Capture the cell that displays the provided text and extract its [X, Y] central coordinate. 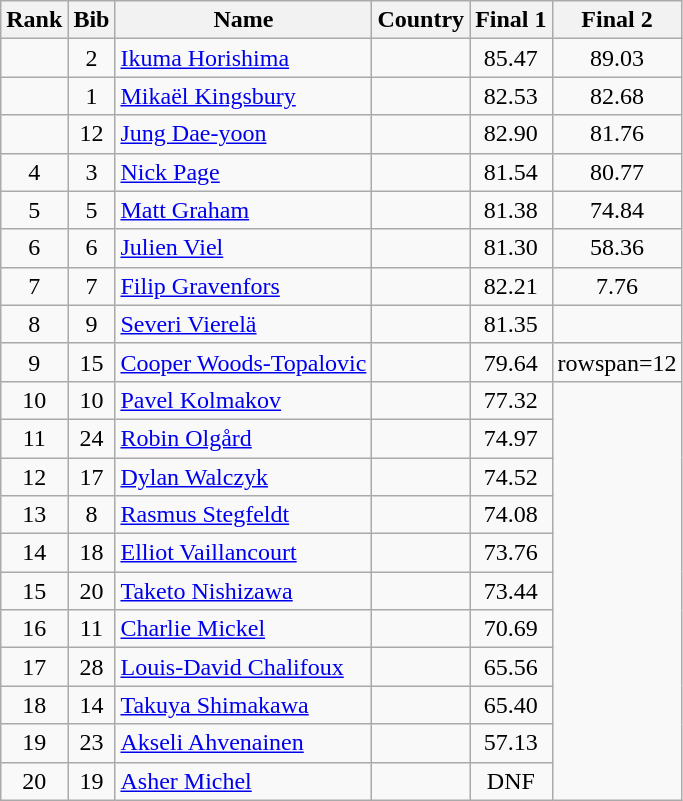
13 [34, 515]
81.35 [511, 324]
Charlie Mickel [244, 629]
Cooper Woods-Topalovic [244, 362]
7.76 [617, 286]
65.56 [511, 667]
Rank [34, 20]
74.97 [511, 438]
82.68 [617, 96]
Matt Graham [244, 210]
Final 2 [617, 20]
73.76 [511, 553]
81.76 [617, 134]
81.30 [511, 248]
Final 1 [511, 20]
Mikaël Kingsbury [244, 96]
Country [421, 20]
2 [92, 58]
89.03 [617, 58]
74.84 [617, 210]
Bib [92, 20]
73.44 [511, 591]
Filip Gravenfors [244, 286]
77.32 [511, 400]
79.64 [511, 362]
Asher Michel [244, 781]
Taketo Nishizawa [244, 591]
28 [92, 667]
Ikuma Horishima [244, 58]
Severi Vierelä [244, 324]
82.53 [511, 96]
81.38 [511, 210]
57.13 [511, 743]
Robin Olgård [244, 438]
Elliot Vaillancourt [244, 553]
Pavel Kolmakov [244, 400]
24 [92, 438]
Rasmus Stegfeldt [244, 515]
85.47 [511, 58]
Name [244, 20]
74.08 [511, 515]
1 [92, 96]
82.90 [511, 134]
82.21 [511, 286]
80.77 [617, 172]
3 [92, 172]
74.52 [511, 477]
DNF [511, 781]
58.36 [617, 248]
rowspan=12 [617, 362]
Louis-David Chalifoux [244, 667]
Akseli Ahvenainen [244, 743]
81.54 [511, 172]
Takuya Shimakawa [244, 705]
65.40 [511, 705]
Nick Page [244, 172]
23 [92, 743]
16 [34, 629]
Jung Dae-yoon [244, 134]
Dylan Walczyk [244, 477]
Julien Viel [244, 248]
4 [34, 172]
70.69 [511, 629]
